Pinpoint the cell where the given text exists, returning its (x, y) midpoint coordinate. 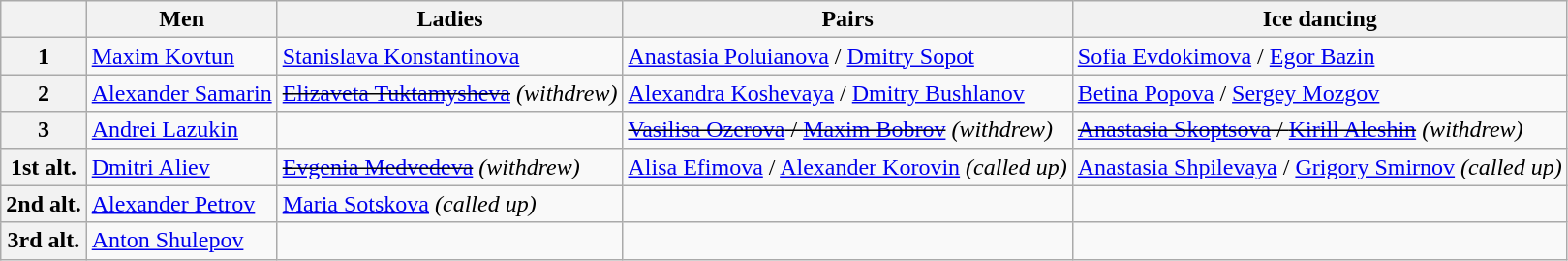
Elizaveta Tuktamysheva (withdrew) (449, 93)
Anton Shulepov (182, 241)
Betina Popova / Sergey Mozgov (1319, 93)
Dmitri Aliev (182, 167)
2nd alt. (44, 204)
Alisa Efimova / Alexander Korovin (called up) (847, 167)
3rd alt. (44, 241)
Pairs (847, 19)
Ice dancing (1319, 19)
2 (44, 93)
Ladies (449, 19)
3 (44, 130)
Evgenia Medvedeva (withdrew) (449, 167)
Maria Sotskova (called up) (449, 204)
Stanislava Konstantinova (449, 56)
1 (44, 56)
Alexandra Koshevaya / Dmitry Bushlanov (847, 93)
Men (182, 19)
Maxim Kovtun (182, 56)
Alexander Samarin (182, 93)
Alexander Petrov (182, 204)
Andrei Lazukin (182, 130)
Anastasia Shpilevaya / Grigory Smirnov (called up) (1319, 167)
Anastasia Poluianova / Dmitry Sopot (847, 56)
Vasilisa Ozerova / Maxim Bobrov (withdrew) (847, 130)
Sofia Evdokimova / Egor Bazin (1319, 56)
Anastasia Skoptsova / Kirill Aleshin (withdrew) (1319, 130)
1st alt. (44, 167)
